Determine the [X, Y] coordinate at the center of the cell enclosing the given text.  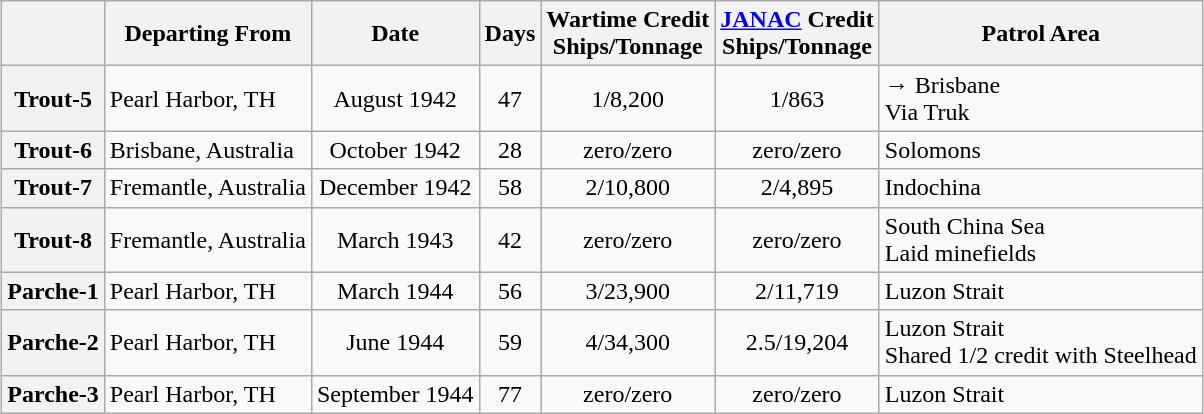
Date [395, 34]
28 [510, 150]
Days [510, 34]
September 1944 [395, 394]
Wartime CreditShips/Tonnage [628, 34]
Luzon StraitShared 1/2 credit with Steelhead [1040, 342]
47 [510, 98]
Trout-6 [54, 150]
Departing From [208, 34]
Solomons [1040, 150]
Indochina [1040, 188]
42 [510, 240]
December 1942 [395, 188]
1/8,200 [628, 98]
3/23,900 [628, 291]
Trout-8 [54, 240]
Patrol Area [1040, 34]
1/863 [798, 98]
March 1944 [395, 291]
77 [510, 394]
56 [510, 291]
Brisbane, Australia [208, 150]
2/4,895 [798, 188]
2/11,719 [798, 291]
Trout-7 [54, 188]
58 [510, 188]
Parche-2 [54, 342]
2/10,800 [628, 188]
2.5/19,204 [798, 342]
August 1942 [395, 98]
4/34,300 [628, 342]
Parche-3 [54, 394]
June 1944 [395, 342]
JANAC CreditShips/Tonnage [798, 34]
Parche-1 [54, 291]
March 1943 [395, 240]
South China SeaLaid minefields [1040, 240]
Trout-5 [54, 98]
59 [510, 342]
October 1942 [395, 150]
→ BrisbaneVia Truk [1040, 98]
